Extract the (X, Y) coordinate from the center of the cell holding the provided text.  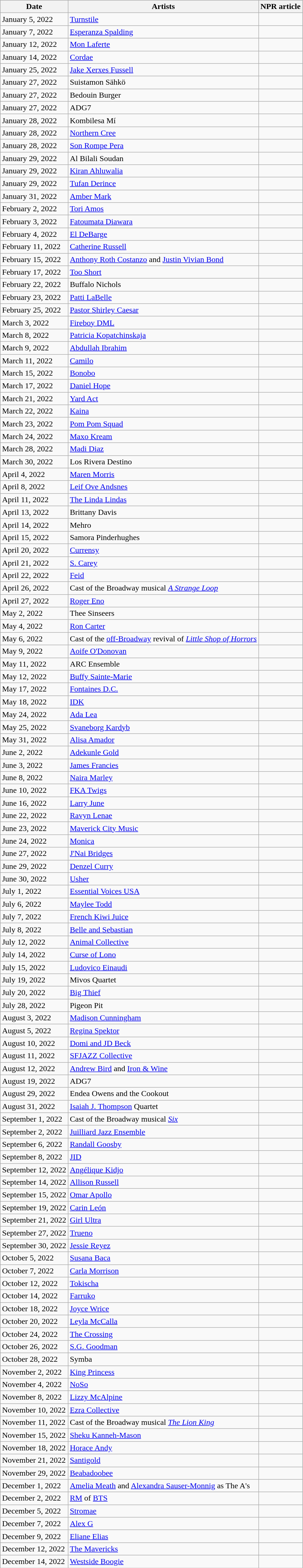
September 30, 2022 (34, 1245)
Ron Carter (163, 626)
Son Rompe Pera (163, 145)
Cast of the off-Broadway revival of Little Shop of Horrors (163, 639)
January 7, 2022 (34, 32)
Tokischa (163, 1283)
Madison Cunningham (163, 1018)
October 24, 2022 (34, 1334)
Juilliard Jazz Ensemble (163, 1132)
Carin León (163, 1208)
Cast of the Broadway musical Six (163, 1119)
French Kiwi Juice (163, 917)
June 22, 2022 (34, 816)
August 12, 2022 (34, 1068)
September 15, 2022 (34, 1195)
Denzel Curry (163, 866)
Naira Marley (163, 778)
March 9, 2022 (34, 348)
Roger Eno (163, 601)
Santigold (163, 1460)
James Francies (163, 765)
Leif Ove Andsnes (163, 487)
May 11, 2022 (34, 664)
June 2, 2022 (34, 752)
Feid (163, 576)
April 13, 2022 (34, 512)
Date (34, 7)
Usher (163, 879)
Maxo Kream (163, 436)
Suistamon Sähkö (163, 82)
June 27, 2022 (34, 854)
Ezra Collective (163, 1410)
September 8, 2022 (34, 1157)
Fatoumata Diawara (163, 222)
November 11, 2022 (34, 1423)
November 8, 2022 (34, 1397)
September 19, 2022 (34, 1208)
Alex G (163, 1523)
Cast of the Broadway musical A Strange Loop (163, 588)
Omar Apollo (163, 1195)
September 12, 2022 (34, 1169)
Daniel Hope (163, 386)
April 27, 2022 (34, 601)
August 19, 2022 (34, 1081)
Svaneborg Kardyb (163, 727)
Isaiah J. Thompson Quartet (163, 1106)
ARC Ensemble (163, 664)
April 21, 2022 (34, 563)
April 8, 2022 (34, 487)
October 5, 2022 (34, 1258)
Eliane Elias (163, 1536)
March 3, 2022 (34, 323)
May 25, 2022 (34, 727)
April 4, 2022 (34, 474)
October 18, 2022 (34, 1309)
S. Carey (163, 563)
March 22, 2022 (34, 411)
Madi Diaz (163, 449)
November 2, 2022 (34, 1372)
Jessie Reyez (163, 1245)
June 3, 2022 (34, 765)
Cast of the Broadway musical The Lion King (163, 1423)
July 19, 2022 (34, 980)
Too Short (163, 272)
Camilo (163, 360)
Pastor Shirley Caesar (163, 310)
Yard Act (163, 399)
June 30, 2022 (34, 879)
June 23, 2022 (34, 828)
January 14, 2022 (34, 57)
September 27, 2022 (34, 1233)
Girl Ultra (163, 1220)
October 14, 2022 (34, 1296)
April 14, 2022 (34, 525)
Mehro (163, 525)
NPR article (280, 7)
Angélique Kidjo (163, 1169)
May 9, 2022 (34, 651)
March 24, 2022 (34, 436)
S.G. Goodman (163, 1346)
July 15, 2022 (34, 968)
July 28, 2022 (34, 1005)
March 23, 2022 (34, 424)
Joyce Wrice (163, 1309)
Artists (163, 7)
July 6, 2022 (34, 904)
May 6, 2022 (34, 639)
December 5, 2022 (34, 1511)
October 20, 2022 (34, 1321)
September 6, 2022 (34, 1144)
October 26, 2022 (34, 1346)
Randall Goosby (163, 1144)
August 29, 2022 (34, 1094)
Tori Amos (163, 209)
October 28, 2022 (34, 1359)
RM of BTS (163, 1498)
October 7, 2022 (34, 1271)
January 12, 2022 (34, 45)
August 11, 2022 (34, 1056)
Patti LaBelle (163, 297)
May 17, 2022 (34, 689)
February 23, 2022 (34, 297)
January 31, 2022 (34, 196)
Esperanza Spalding (163, 32)
Domi and JD Beck (163, 1043)
January 5, 2022 (34, 19)
Farruko (163, 1296)
Lizzy McAlpine (163, 1397)
August 5, 2022 (34, 1031)
Amber Mark (163, 196)
April 26, 2022 (34, 588)
Al Bilali Soudan (163, 158)
JID (163, 1157)
April 15, 2022 (34, 537)
Sheku Kanneh-Mason (163, 1435)
June 8, 2022 (34, 778)
Curse of Lono (163, 955)
Fontaines D.C. (163, 689)
September 14, 2022 (34, 1182)
December 2, 2022 (34, 1498)
February 25, 2022 (34, 310)
Animal Collective (163, 942)
Pigeon Pit (163, 1005)
Bonobo (163, 373)
August 3, 2022 (34, 1018)
Kiran Ahluwalia (163, 171)
Maverick City Music (163, 828)
Larry June (163, 803)
Turnstile (163, 19)
Pom Pom Squad (163, 424)
Big Thief (163, 993)
King Princess (163, 1372)
Andrew Bird and Iron & Wine (163, 1068)
Bedouin Burger (163, 95)
February 22, 2022 (34, 285)
May 2, 2022 (34, 613)
Brittany Davis (163, 512)
March 17, 2022 (34, 386)
July 20, 2022 (34, 993)
October 12, 2022 (34, 1283)
Allison Russell (163, 1182)
June 24, 2022 (34, 841)
Kaina (163, 411)
Belle and Sebastian (163, 929)
Mivos Quartet (163, 980)
November 21, 2022 (34, 1460)
Jake Xerxes Fussell (163, 70)
FKA Twigs (163, 790)
April 22, 2022 (34, 576)
May 18, 2022 (34, 702)
SFJAZZ Collective (163, 1056)
Patricia Kopatchinskaja (163, 335)
May 24, 2022 (34, 714)
November 29, 2022 (34, 1473)
Los Rivera Destino (163, 462)
Kombilesa Mí (163, 120)
Maren Morris (163, 474)
January 25, 2022 (34, 70)
February 4, 2022 (34, 234)
Fireboy DML (163, 323)
Aoife O'Donovan (163, 651)
Abdullah Ibrahim (163, 348)
February 17, 2022 (34, 272)
November 18, 2022 (34, 1448)
Symba (163, 1359)
Stromae (163, 1511)
July 14, 2022 (34, 955)
Endea Owens and the Cookout (163, 1094)
February 3, 2022 (34, 222)
The Linda Lindas (163, 500)
Buffy Sainte-Marie (163, 677)
J'Nai Bridges (163, 854)
July 8, 2022 (34, 929)
August 31, 2022 (34, 1106)
Mon Laferte (163, 45)
December 7, 2022 (34, 1523)
March 15, 2022 (34, 373)
Maylee Todd (163, 904)
Ravyn Lenae (163, 816)
November 10, 2022 (34, 1410)
September 2, 2022 (34, 1132)
November 4, 2022 (34, 1385)
Carla Morrison (163, 1271)
March 8, 2022 (34, 335)
December 14, 2022 (34, 1561)
Currensy (163, 550)
December 9, 2022 (34, 1536)
Amelia Meath and Alexandra Sauser-Monnig as The A's (163, 1486)
Alisa Amador (163, 740)
Catherine Russell (163, 247)
November 15, 2022 (34, 1435)
March 30, 2022 (34, 462)
Samora Pinderhughes (163, 537)
NoSo (163, 1385)
El DeBarge (163, 234)
December 12, 2022 (34, 1549)
Anthony Roth Costanzo and Justin Vivian Bond (163, 259)
May 12, 2022 (34, 677)
March 21, 2022 (34, 399)
February 11, 2022 (34, 247)
May 31, 2022 (34, 740)
December 1, 2022 (34, 1486)
Cordae (163, 57)
July 12, 2022 (34, 942)
Monica (163, 841)
Northern Cree (163, 133)
The Crossing (163, 1334)
June 10, 2022 (34, 790)
Regina Spektor (163, 1031)
Thee Sinseers (163, 613)
Westside Boogie (163, 1561)
Essential Voices USA (163, 891)
April 20, 2022 (34, 550)
February 15, 2022 (34, 259)
Horace Andy (163, 1448)
Ada Lea (163, 714)
July 7, 2022 (34, 917)
Buffalo Nichols (163, 285)
April 11, 2022 (34, 500)
June 16, 2022 (34, 803)
Susana Baca (163, 1258)
Beabadoobee (163, 1473)
The Mavericks (163, 1549)
July 1, 2022 (34, 891)
IDK (163, 702)
March 28, 2022 (34, 449)
Ludovico Einaudi (163, 968)
September 1, 2022 (34, 1119)
Leyla McCalla (163, 1321)
Adekunle Gold (163, 752)
June 29, 2022 (34, 866)
February 2, 2022 (34, 209)
August 10, 2022 (34, 1043)
Trueno (163, 1233)
March 11, 2022 (34, 360)
May 4, 2022 (34, 626)
September 21, 2022 (34, 1220)
Tufan Derince (163, 184)
